Capture the cell that displays the provided text and extract its (x, y) central coordinate. 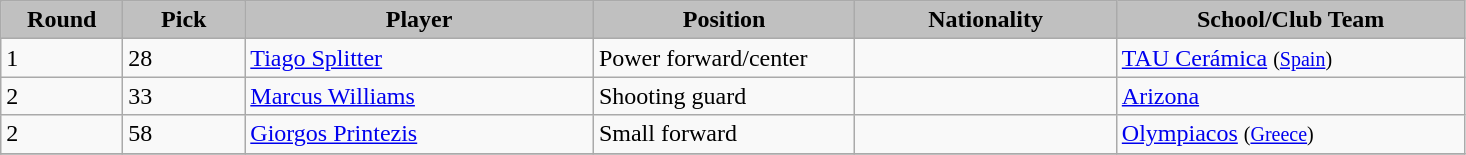
TAU Cerámica (Spain) (1290, 58)
1 (62, 58)
Small forward (724, 134)
Giorgos Printezis (420, 134)
33 (184, 96)
Player (420, 20)
School/Club Team (1290, 20)
Power forward/center (724, 58)
Round (62, 20)
Position (724, 20)
Nationality (986, 20)
Olympiacos (Greece) (1290, 134)
Pick (184, 20)
Shooting guard (724, 96)
Arizona (1290, 96)
Marcus Williams (420, 96)
Tiago Splitter (420, 58)
28 (184, 58)
58 (184, 134)
